Return [x, y] of the center of cell containing provided text 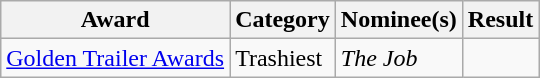
Category [283, 20]
Golden Trailer Awards [116, 58]
Trashiest [283, 58]
Nominee(s) [398, 20]
The Job [398, 58]
Result [500, 20]
Award [116, 20]
